Pinpoint the cell where the given text exists, returning its [x, y] midpoint coordinate. 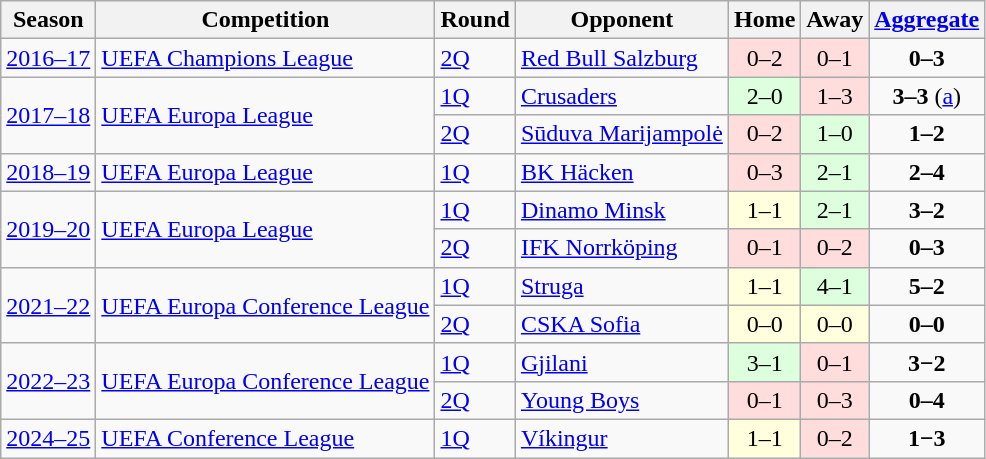
Aggregate [927, 20]
Crusaders [622, 96]
Struga [622, 286]
IFK Norrköping [622, 248]
2016–17 [48, 58]
2021–22 [48, 305]
2017–18 [48, 115]
2022–23 [48, 381]
3−2 [927, 362]
1−3 [927, 438]
2024–25 [48, 438]
CSKA Sofia [622, 324]
Competition [266, 20]
Sūduva Marijampolė [622, 134]
UEFA Conference League [266, 438]
4–1 [835, 286]
0–4 [927, 400]
Red Bull Salzburg [622, 58]
Gjilani [622, 362]
Round [475, 20]
5–2 [927, 286]
1–2 [927, 134]
1–3 [835, 96]
3–3 (a) [927, 96]
2018–19 [48, 172]
Young Boys [622, 400]
Dinamo Minsk [622, 210]
UEFA Champions League [266, 58]
3–2 [927, 210]
Home [764, 20]
1–0 [835, 134]
BK Häcken [622, 172]
Opponent [622, 20]
Season [48, 20]
2–4 [927, 172]
2019–20 [48, 229]
Away [835, 20]
2–0 [764, 96]
Víkingur [622, 438]
3–1 [764, 362]
